Extract the (X, Y) coordinate from the center of the cell holding the provided text.  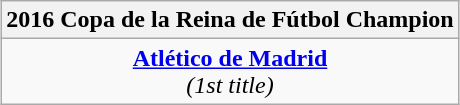
2016 Copa de la Reina de Fútbol Champion (230, 20)
Atlético de Madrid (1st title) (230, 72)
